Scan for the cell matching the given text and deliver its [X, Y] coordinate at center. 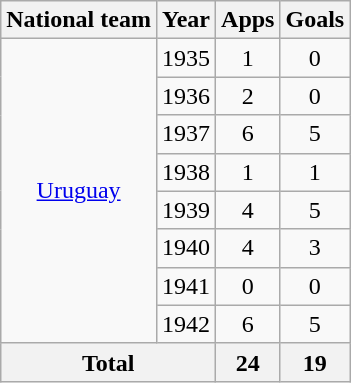
Uruguay [79, 191]
19 [315, 362]
1935 [186, 58]
Apps [248, 20]
Year [186, 20]
1940 [186, 248]
1941 [186, 286]
24 [248, 362]
1942 [186, 324]
Goals [315, 20]
1936 [186, 96]
3 [315, 248]
1938 [186, 172]
Total [108, 362]
2 [248, 96]
National team [79, 20]
1939 [186, 210]
1937 [186, 134]
